Return [x, y] of the center of cell containing provided text 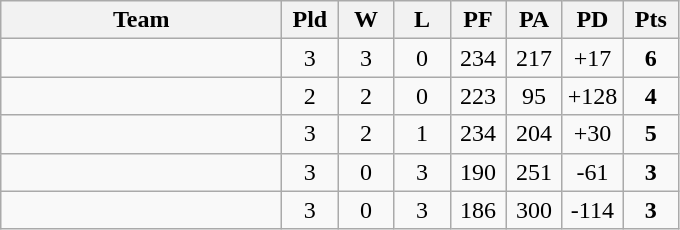
Team [142, 20]
-114 [592, 210]
PF [478, 20]
5 [651, 134]
223 [478, 96]
251 [534, 172]
+17 [592, 58]
L [422, 20]
190 [478, 172]
1 [422, 134]
Pts [651, 20]
186 [478, 210]
PA [534, 20]
PD [592, 20]
+30 [592, 134]
300 [534, 210]
+128 [592, 96]
95 [534, 96]
204 [534, 134]
-61 [592, 172]
4 [651, 96]
W [366, 20]
6 [651, 58]
217 [534, 58]
Pld [310, 20]
